Search for the cell housing the specified text and yield its (x, y) center coordinate. 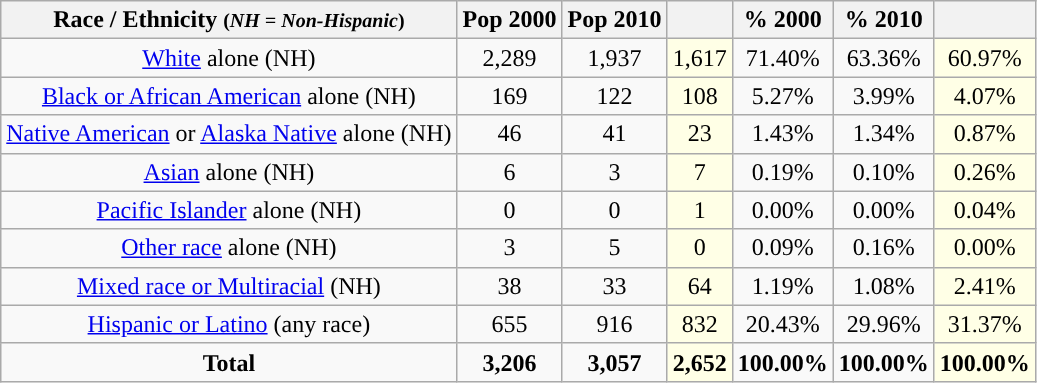
916 (614, 324)
108 (700, 96)
3,057 (614, 362)
5 (614, 248)
1.43% (782, 134)
White alone (NH) (229, 58)
41 (614, 134)
Pop 2010 (614, 20)
7 (700, 172)
Mixed race or Multiracial (NH) (229, 286)
2.41% (984, 286)
Asian alone (NH) (229, 172)
1,937 (614, 58)
6 (510, 172)
Pacific Islander alone (NH) (229, 210)
20.43% (782, 324)
1.34% (884, 134)
5.27% (782, 96)
Black or African American alone (NH) (229, 96)
3,206 (510, 362)
2,289 (510, 58)
1 (700, 210)
4.07% (984, 96)
Total (229, 362)
63.36% (884, 58)
169 (510, 96)
23 (700, 134)
Pop 2000 (510, 20)
2,652 (700, 362)
60.97% (984, 58)
Race / Ethnicity (NH = Non-Hispanic) (229, 20)
1.19% (782, 286)
3.99% (884, 96)
33 (614, 286)
38 (510, 286)
0.16% (884, 248)
0.19% (782, 172)
46 (510, 134)
% 2000 (782, 20)
1.08% (884, 286)
832 (700, 324)
0.09% (782, 248)
29.96% (884, 324)
0.04% (984, 210)
Hispanic or Latino (any race) (229, 324)
0.10% (884, 172)
1,617 (700, 58)
122 (614, 96)
0.87% (984, 134)
31.37% (984, 324)
64 (700, 286)
655 (510, 324)
Other race alone (NH) (229, 248)
0.26% (984, 172)
71.40% (782, 58)
Native American or Alaska Native alone (NH) (229, 134)
% 2010 (884, 20)
